Determine the [x, y] coordinate at the center of the cell enclosing the given text.  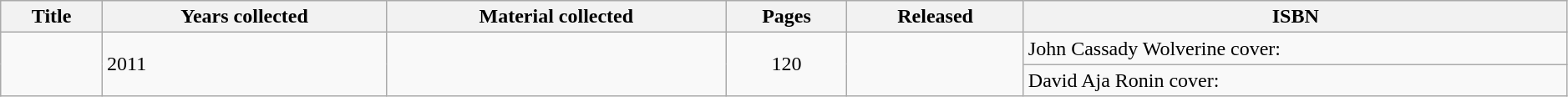
Title [52, 17]
Years collected [245, 17]
ISBN [1295, 17]
Pages [787, 17]
120 [787, 64]
Released [936, 17]
John Cassady Wolverine cover: [1295, 48]
Material collected [556, 17]
David Aja Ronin cover: [1295, 80]
2011 [245, 64]
